Capture the cell that displays the provided text and extract its [x, y] central coordinate. 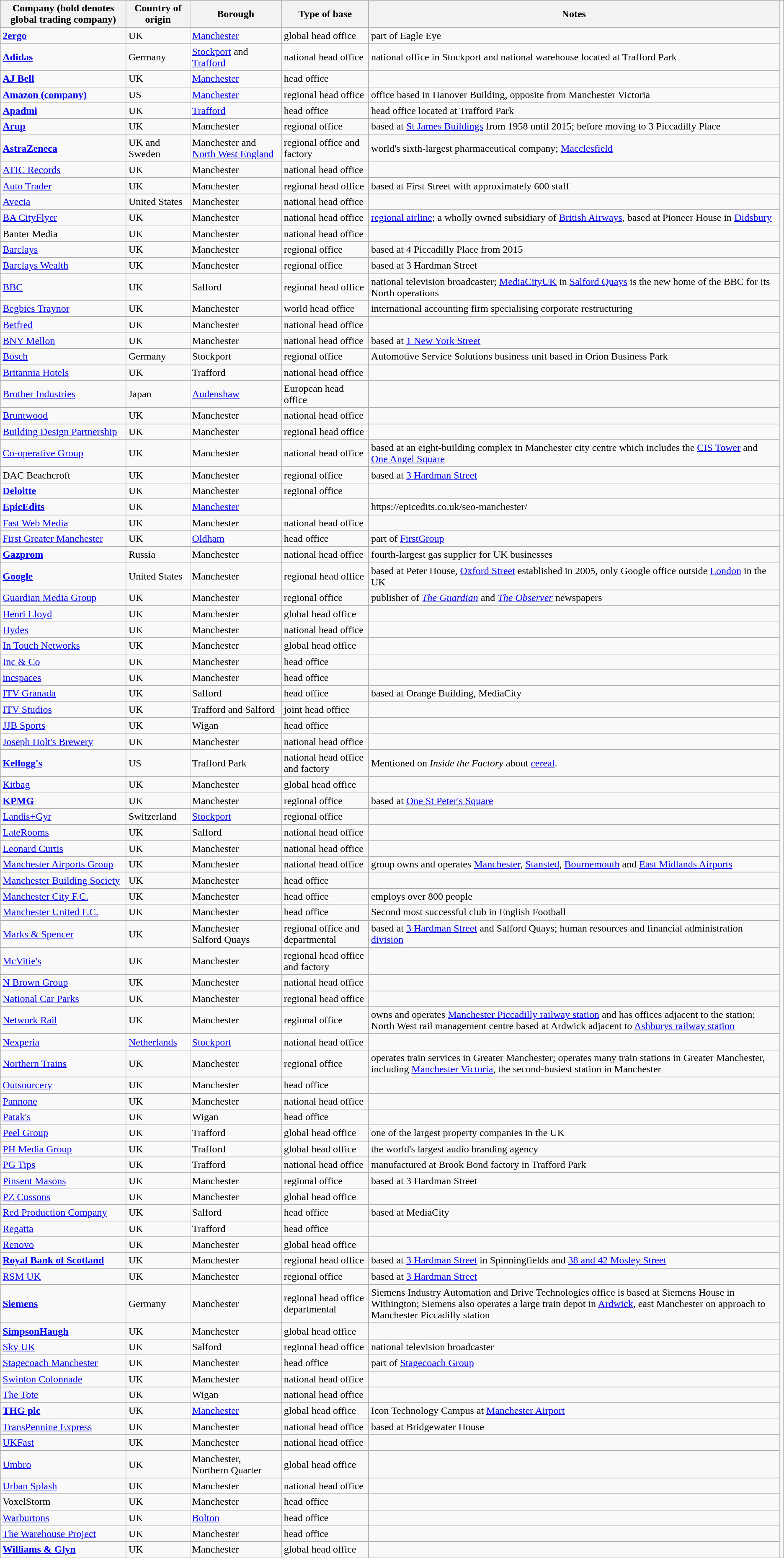
Stagecoach Manchester [64, 1363]
regional head officedepartmental [325, 1304]
JJB Sports [64, 725]
Borough [235, 14]
Audenshaw [235, 394]
based at First Street with approximately 600 staff [574, 186]
Country of origin [158, 14]
Manchester City F.C. [64, 896]
DAC Beachcroft [64, 475]
PH Media Group [64, 1149]
fourth-largest gas supplier for UK businesses [574, 555]
based at 1 New York Street [574, 341]
Oldham [235, 539]
Bolton [235, 1518]
Begbies Traynor [64, 309]
UKFast [64, 1443]
regional airline; a wholly owned subsidiary of British Airways, based at Pioneer House in Didsbury [574, 217]
Nexperia [64, 1042]
Britannia Hotels [64, 373]
Manchester and North West England [235, 148]
BNY Mellon [64, 341]
regional office and departmental [325, 934]
Regatta [64, 1229]
ATIC Records [64, 170]
VoxelStorm [64, 1502]
Warburtons [64, 1518]
European head office [325, 394]
https://epicedits.co.uk/seo-manchester/ [574, 507]
part of Stagecoach Group [574, 1363]
Google [64, 577]
based at St James Buildings from 1958 until 2015; before moving to 3 Piccadilly Place [574, 127]
SimpsonHaugh [64, 1331]
Trafford Park [235, 763]
LateRooms [64, 833]
Patak's [64, 1117]
based at One St Peter's Square [574, 801]
Network Rail [64, 1020]
Landis+Gyr [64, 817]
office based in Hanover Building, opposite from Manchester Victoria [574, 95]
world head office [325, 309]
AJ Bell [64, 79]
Co-operative Group [64, 453]
Brother Industries [64, 394]
ITV Studios [64, 709]
Pinsent Masons [64, 1181]
national office in Stockport and national warehouse located at Trafford Park [574, 57]
regional head office and factory [325, 961]
Manchester, Northern Quarter [235, 1464]
based at Bridgewater House [574, 1427]
one of the largest property companies in the UK [574, 1133]
EpicEdits [64, 507]
Adidas [64, 57]
Russia [158, 555]
TransPennine Express [64, 1427]
based at 3 Hardman Street and Salford Quays; human resources and financial administration division [574, 934]
national television broadcaster [574, 1347]
Second most successful club in English Football [574, 912]
KPMG [64, 801]
Sky UK [64, 1347]
Guardian Media Group [64, 598]
UK and Sweden [158, 148]
Manchester Building Society [64, 880]
publisher of The Guardian and The Observer newspapers [574, 598]
the world's largest audio branding agency [574, 1149]
based at 4 Piccadilly Place from 2015 [574, 250]
The Tote [64, 1395]
Bruntwood [64, 416]
international accounting firm specialising corporate restructuring [574, 309]
Kitbag [64, 784]
McVitie's [64, 961]
Urban Splash [64, 1486]
PG Tips [64, 1165]
PZ Cussons [64, 1197]
Manchester Airports Group [64, 864]
Royal Bank of Scotland [64, 1260]
Type of base [325, 14]
Icon Technology Campus at Manchester Airport [574, 1411]
Bosch [64, 357]
based at MediaCity [574, 1213]
group owns and operates Manchester, Stansted, Bournemouth and East Midlands Airports [574, 864]
RSM UK [64, 1276]
Banter Media [64, 233]
Japan [158, 394]
Deloitte [64, 491]
regional office and factory [325, 148]
incspaces [64, 678]
ITV Granada [64, 694]
Pannone [64, 1101]
Avecia [64, 202]
joint head office [325, 709]
Joseph Holt's Brewery [64, 741]
Switzerland [158, 817]
Manchester United F.C. [64, 912]
based at Orange Building, MediaCity [574, 694]
Henri Lloyd [64, 614]
THG plc [64, 1411]
Fast Web Media [64, 523]
Gazprom [64, 555]
national head office and factory [325, 763]
N Brown Group [64, 983]
AstraZeneca [64, 148]
Swinton Colonnade [64, 1379]
Apadmi [64, 111]
Siemens [64, 1304]
Company (bold denotes global trading company) [64, 14]
Inc & Co [64, 662]
Renovo [64, 1245]
Auto Trader [64, 186]
Leonard Curtis [64, 849]
Red Production Company [64, 1213]
Betfred [64, 325]
The Warehouse Project [64, 1534]
In Touch Networks [64, 646]
national television broadcaster; MediaCityUK in Salford Quays is the new home of the BBC for its North operations [574, 287]
Stockport and Trafford [235, 57]
Williams & Glyn [64, 1550]
manufactured at Brook Bond factory in Trafford Park [574, 1165]
Mentioned on Inside the Factory about cereal. [574, 763]
head office located at Trafford Park [574, 111]
ManchesterSalford Quays [235, 934]
First Greater Manchester [64, 539]
National Car Parks [64, 999]
part of Eagle Eye [574, 36]
world's sixth-largest pharmaceutical company; Macclesfield [574, 148]
Barclays [64, 250]
BBC [64, 287]
based at Peter House, Oxford Street established in 2005, only Google office outside London in the UK [574, 577]
2ergo [64, 36]
Amazon (company) [64, 95]
Northern Trains [64, 1064]
Trafford and Salford [235, 709]
Barclays Wealth [64, 266]
Umbro [64, 1464]
Netherlands [158, 1042]
BA CityFlyer [64, 217]
Marks & Spencer [64, 934]
Hydes [64, 630]
Outsourcery [64, 1085]
Building Design Partnership [64, 432]
Kellogg's [64, 763]
based at 3 Hardman Street in Spinningfields and 38 and 42 Mosley Street [574, 1260]
employs over 800 people [574, 896]
part of FirstGroup [574, 539]
Notes [574, 14]
Peel Group [64, 1133]
Automotive Service Solutions business unit based in Orion Business Park [574, 357]
Arup [64, 127]
based at an eight-building complex in Manchester city centre which includes the CIS Tower and One Angel Square [574, 453]
